Provide the [x, y] coordinate of the cell's center where the given text is located.  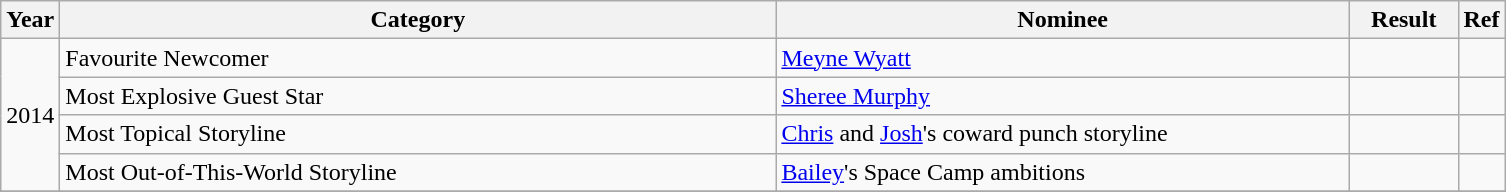
Year [30, 20]
Bailey's Space Camp ambitions [1063, 172]
Chris and Josh's coward punch storyline [1063, 134]
Ref [1482, 20]
Result [1404, 20]
Meyne Wyatt [1063, 58]
Favourite Newcomer [418, 58]
Category [418, 20]
2014 [30, 115]
Most Out-of-This-World Storyline [418, 172]
Nominee [1063, 20]
Most Topical Storyline [418, 134]
Most Explosive Guest Star [418, 96]
Sheree Murphy [1063, 96]
